Provide the (x, y) coordinate of the cell's center where the given text is located.  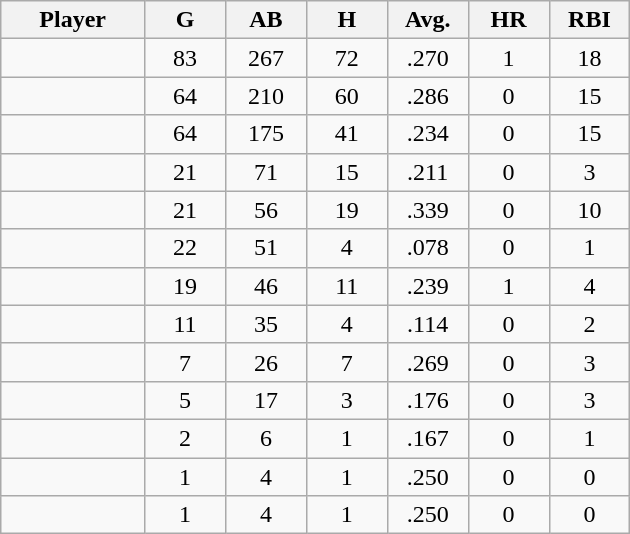
210 (266, 96)
46 (266, 286)
.167 (428, 438)
.078 (428, 248)
17 (266, 400)
175 (266, 134)
22 (186, 248)
18 (590, 58)
G (186, 20)
.234 (428, 134)
H (346, 20)
60 (346, 96)
.270 (428, 58)
AB (266, 20)
5 (186, 400)
.269 (428, 362)
RBI (590, 20)
35 (266, 324)
10 (590, 210)
.176 (428, 400)
Avg. (428, 20)
56 (266, 210)
6 (266, 438)
83 (186, 58)
.211 (428, 172)
.114 (428, 324)
HR (508, 20)
41 (346, 134)
.339 (428, 210)
267 (266, 58)
71 (266, 172)
.239 (428, 286)
.286 (428, 96)
26 (266, 362)
72 (346, 58)
Player (73, 20)
51 (266, 248)
